Output the (X, Y) coordinate of the center of the cell containing the given text.  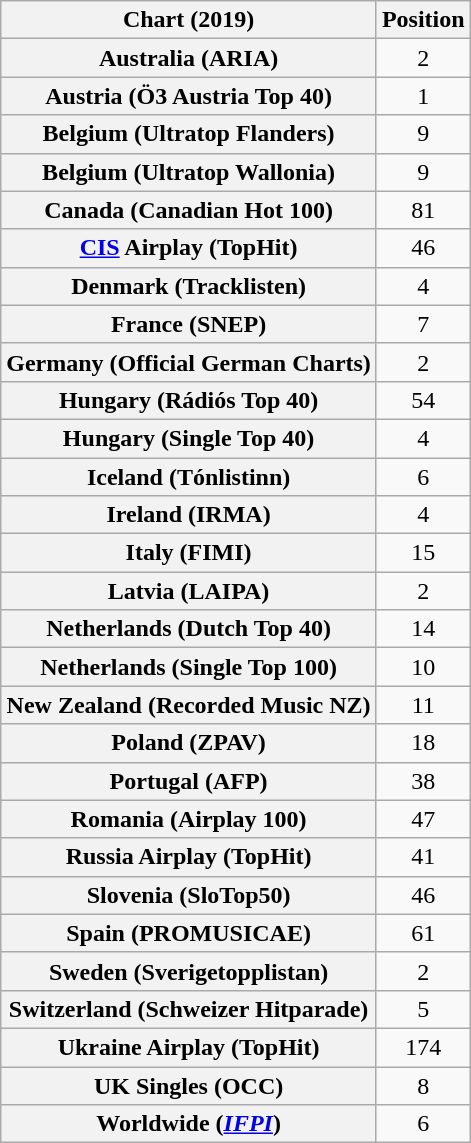
15 (423, 553)
Ireland (IRMA) (189, 515)
Russia Airplay (TopHit) (189, 857)
7 (423, 324)
47 (423, 819)
41 (423, 857)
Italy (FIMI) (189, 553)
Netherlands (Single Top 100) (189, 667)
174 (423, 1047)
10 (423, 667)
Switzerland (Schweizer Hitparade) (189, 1009)
Position (423, 20)
14 (423, 629)
Austria (Ö3 Austria Top 40) (189, 96)
Belgium (Ultratop Wallonia) (189, 172)
Sweden (Sverigetopplistan) (189, 971)
Canada (Canadian Hot 100) (189, 210)
8 (423, 1085)
France (SNEP) (189, 324)
CIS Airplay (TopHit) (189, 248)
18 (423, 743)
Ukraine Airplay (TopHit) (189, 1047)
Australia (ARIA) (189, 58)
Poland (ZPAV) (189, 743)
38 (423, 781)
Hungary (Single Top 40) (189, 438)
54 (423, 400)
5 (423, 1009)
Germany (Official German Charts) (189, 362)
81 (423, 210)
Slovenia (SloTop50) (189, 895)
11 (423, 705)
Latvia (LAIPA) (189, 591)
1 (423, 96)
New Zealand (Recorded Music NZ) (189, 705)
Spain (PROMUSICAE) (189, 933)
Netherlands (Dutch Top 40) (189, 629)
Denmark (Tracklisten) (189, 286)
61 (423, 933)
Hungary (Rádiós Top 40) (189, 400)
UK Singles (OCC) (189, 1085)
Belgium (Ultratop Flanders) (189, 134)
Portugal (AFP) (189, 781)
Worldwide (IFPI) (189, 1124)
Romania (Airplay 100) (189, 819)
Iceland (Tónlistinn) (189, 477)
Chart (2019) (189, 20)
